From the cell containing the given text, extract its center point as [x, y] coordinate. 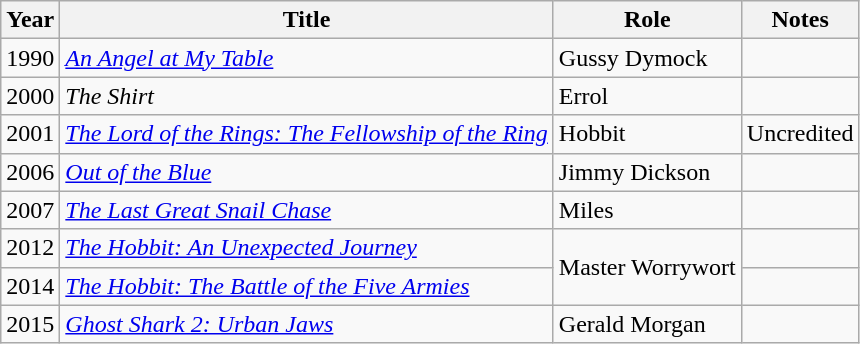
2001 [30, 134]
Gussy Dymock [647, 58]
Role [647, 20]
The Hobbit: An Unexpected Journey [307, 248]
Uncredited [800, 134]
Hobbit [647, 134]
Gerald Morgan [647, 324]
2012 [30, 248]
An Angel at My Table [307, 58]
2007 [30, 210]
Jimmy Dickson [647, 172]
Miles [647, 210]
Year [30, 20]
Master Worrywort [647, 267]
The Shirt [307, 96]
Title [307, 20]
The Hobbit: The Battle of the Five Armies [307, 286]
2006 [30, 172]
1990 [30, 58]
Notes [800, 20]
The Last Great Snail Chase [307, 210]
2000 [30, 96]
Ghost Shark 2: Urban Jaws [307, 324]
The Lord of the Rings: The Fellowship of the Ring [307, 134]
2014 [30, 286]
Out of the Blue [307, 172]
Errol [647, 96]
2015 [30, 324]
